Return the [x, y] coordinate for the center point of the cell that contains the specified text.  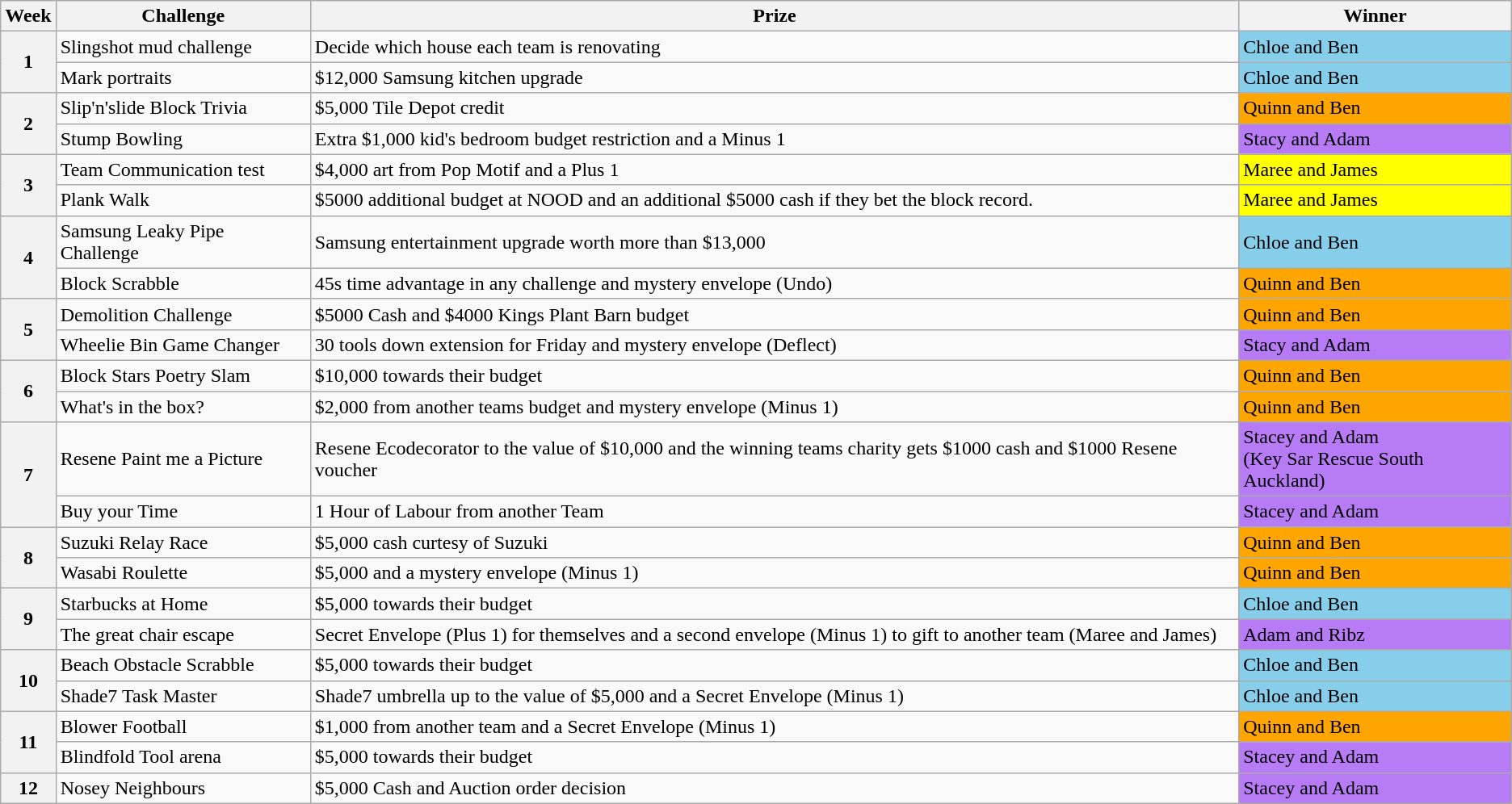
Blindfold Tool arena [183, 757]
Nosey Neighbours [183, 788]
Adam and Ribz [1375, 634]
$5000 additional budget at NOOD and an additional $5000 cash if they bet the block record. [774, 200]
What's in the box? [183, 406]
1 Hour of Labour from another Team [774, 512]
Slingshot mud challenge [183, 47]
Block Scrabble [183, 283]
Team Communication test [183, 170]
Week [28, 16]
11 [28, 742]
Challenge [183, 16]
Wasabi Roulette [183, 573]
4 [28, 257]
1 [28, 62]
30 tools down extension for Friday and mystery envelope (Deflect) [774, 345]
Beach Obstacle Scrabble [183, 665]
7 [28, 475]
8 [28, 558]
Extra $1,000 kid's bedroom budget restriction and a Minus 1 [774, 139]
6 [28, 391]
Suzuki Relay Race [183, 542]
2 [28, 124]
Stump Bowling [183, 139]
Decide which house each team is renovating [774, 47]
Starbucks at Home [183, 604]
Resene Paint me a Picture [183, 459]
$10,000 towards their budget [774, 375]
Secret Envelope (Plus 1) for themselves and a second envelope (Minus 1) to gift to another team (Maree and James) [774, 634]
Shade7 umbrella up to the value of $5,000 and a Secret Envelope (Minus 1) [774, 696]
$5,000 Cash and Auction order decision [774, 788]
Winner [1375, 16]
$12,000 Samsung kitchen upgrade [774, 77]
3 [28, 185]
9 [28, 619]
$4,000 art from Pop Motif and a Plus 1 [774, 170]
12 [28, 788]
Stacey and Adam(Key Sar Rescue South Auckland) [1375, 459]
Plank Walk [183, 200]
Blower Football [183, 727]
$5,000 cash curtesy of Suzuki [774, 542]
5 [28, 329]
Samsung entertainment upgrade worth more than $13,000 [774, 242]
Resene Ecodecorator to the value of $10,000 and the winning teams charity gets $1000 cash and $1000 Resene voucher [774, 459]
$5000 Cash and $4000 Kings Plant Barn budget [774, 314]
10 [28, 680]
Block Stars Poetry Slam [183, 375]
$1,000 from another team and a Secret Envelope (Minus 1) [774, 727]
Shade7 Task Master [183, 696]
$2,000 from another teams budget and mystery envelope (Minus 1) [774, 406]
Prize [774, 16]
Demolition Challenge [183, 314]
$5,000 and a mystery envelope (Minus 1) [774, 573]
Mark portraits [183, 77]
Slip'n'slide Block Trivia [183, 108]
$5,000 Tile Depot credit [774, 108]
The great chair escape [183, 634]
Samsung Leaky Pipe Challenge [183, 242]
Buy your Time [183, 512]
Wheelie Bin Game Changer [183, 345]
45s time advantage in any challenge and mystery envelope (Undo) [774, 283]
